Capture the cell that displays the provided text and extract its (X, Y) central coordinate. 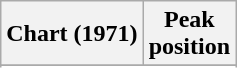
Peakposition (189, 34)
Chart (1971) (72, 34)
